For the text-containing cell, return its midpoint in (X, Y) coordinate format. 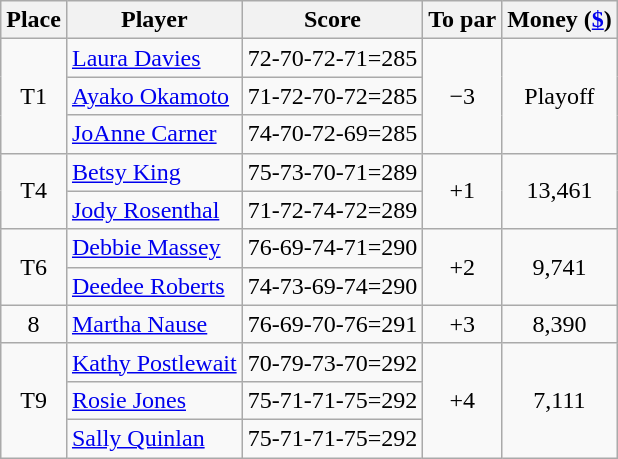
74-70-72-69=285 (332, 134)
71-72-70-72=285 (332, 96)
Laura Davies (154, 58)
13,461 (560, 191)
−3 (462, 96)
Betsy King (154, 172)
7,111 (560, 400)
T6 (34, 267)
9,741 (560, 267)
+4 (462, 400)
Sally Quinlan (154, 438)
8,390 (560, 324)
75-73-70-71=289 (332, 172)
T4 (34, 191)
Kathy Postlewait (154, 362)
+1 (462, 191)
Player (154, 20)
Money ($) (560, 20)
T9 (34, 400)
T1 (34, 96)
Place (34, 20)
+3 (462, 324)
76-69-74-71=290 (332, 248)
Martha Nause (154, 324)
+2 (462, 267)
Deedee Roberts (154, 286)
Debbie Massey (154, 248)
Score (332, 20)
JoAnne Carner (154, 134)
76-69-70-76=291 (332, 324)
Playoff (560, 96)
71-72-74-72=289 (332, 210)
8 (34, 324)
72-70-72-71=285 (332, 58)
74-73-69-74=290 (332, 286)
70-79-73-70=292 (332, 362)
Rosie Jones (154, 400)
Jody Rosenthal (154, 210)
Ayako Okamoto (154, 96)
To par (462, 20)
